From the cell containing the given text, extract its center point as (x, y) coordinate. 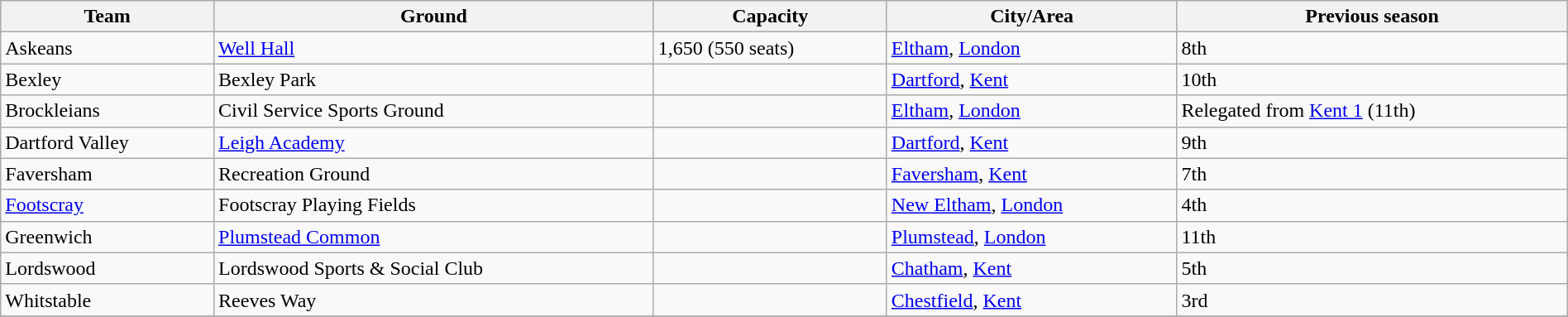
New Eltham, London (1032, 205)
Relegated from Kent 1 (11th) (1372, 111)
Bexley Park (434, 79)
Greenwich (108, 237)
10th (1372, 79)
Askeans (108, 48)
Chestfield, Kent (1032, 300)
Ground (434, 17)
8th (1372, 48)
Reeves Way (434, 300)
Lordswood Sports & Social Club (434, 268)
3rd (1372, 300)
Faversham, Kent (1032, 174)
Brockleians (108, 111)
Faversham (108, 174)
Plumstead, London (1032, 237)
Bexley (108, 79)
9th (1372, 142)
7th (1372, 174)
Recreation Ground (434, 174)
Dartford Valley (108, 142)
Lordswood (108, 268)
Chatham, Kent (1032, 268)
City/Area (1032, 17)
Well Hall (434, 48)
Previous season (1372, 17)
Footscray (108, 205)
Footscray Playing Fields (434, 205)
Whitstable (108, 300)
Capacity (770, 17)
5th (1372, 268)
Team (108, 17)
Plumstead Common (434, 237)
11th (1372, 237)
4th (1372, 205)
1,650 (550 seats) (770, 48)
Civil Service Sports Ground (434, 111)
Leigh Academy (434, 142)
